Capture the cell that displays the provided text and extract its (x, y) central coordinate. 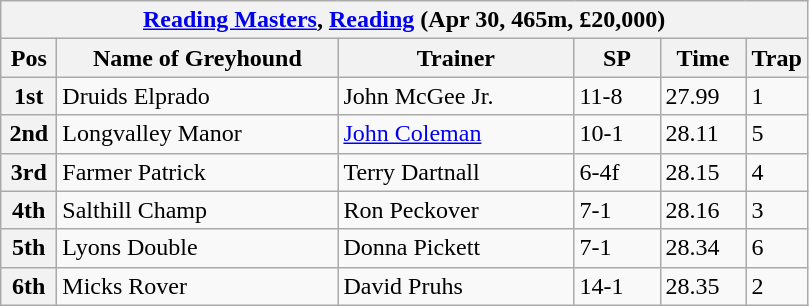
4 (776, 172)
6th (29, 286)
6-4f (617, 172)
28.16 (703, 210)
Ron Peckover (456, 210)
Trainer (456, 58)
Longvalley Manor (198, 134)
14-1 (617, 286)
2 (776, 286)
1 (776, 96)
Donna Pickett (456, 248)
4th (29, 210)
27.99 (703, 96)
Lyons Double (198, 248)
6 (776, 248)
10-1 (617, 134)
Terry Dartnall (456, 172)
2nd (29, 134)
11-8 (617, 96)
John Coleman (456, 134)
Pos (29, 58)
Name of Greyhound (198, 58)
John McGee Jr. (456, 96)
28.11 (703, 134)
David Pruhs (456, 286)
5th (29, 248)
Reading Masters, Reading (Apr 30, 465m, £20,000) (404, 20)
Micks Rover (198, 286)
5 (776, 134)
Salthill Champ (198, 210)
Druids Elprado (198, 96)
3rd (29, 172)
3 (776, 210)
28.15 (703, 172)
1st (29, 96)
Trap (776, 58)
28.34 (703, 248)
SP (617, 58)
28.35 (703, 286)
Farmer Patrick (198, 172)
Time (703, 58)
